Determine the [X, Y] coordinate at the center of the cell enclosing the given text.  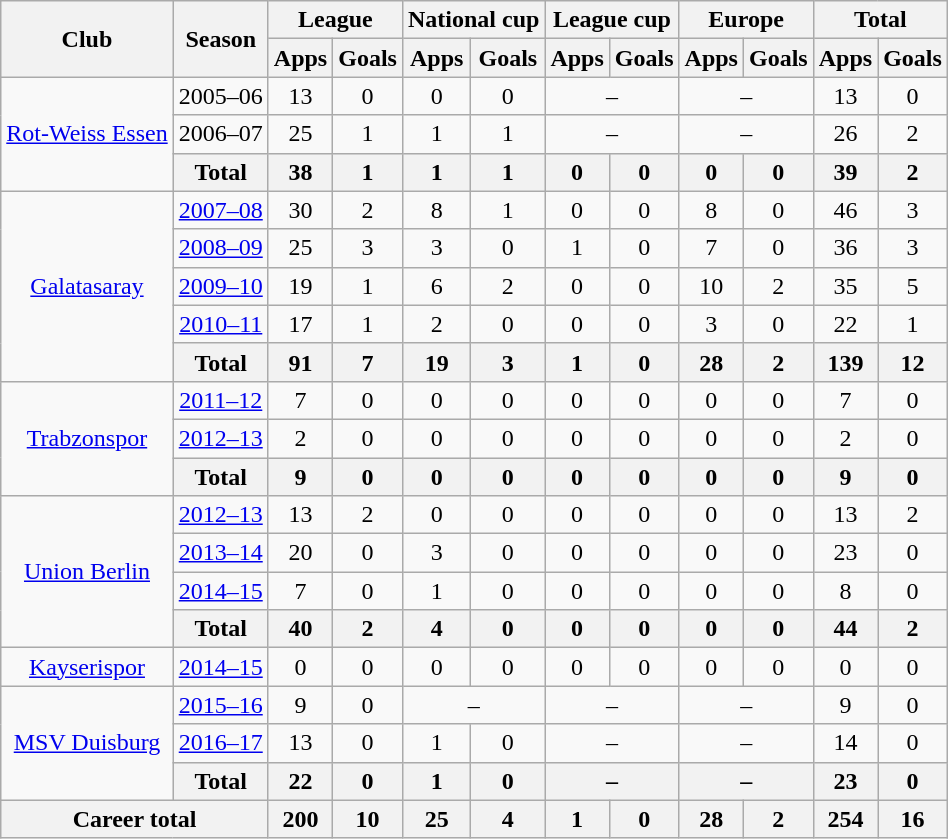
Career total [135, 819]
44 [845, 629]
Trabzonspor [87, 438]
46 [845, 210]
26 [845, 134]
2009–10 [220, 286]
2005–06 [220, 96]
17 [300, 324]
36 [845, 248]
35 [845, 286]
League cup [612, 20]
2015–16 [220, 705]
20 [300, 553]
2006–07 [220, 134]
39 [845, 172]
2016–17 [220, 743]
14 [845, 743]
2008–09 [220, 248]
139 [845, 362]
Rot-Weiss Essen [87, 134]
Galatasaray [87, 286]
2007–08 [220, 210]
200 [300, 819]
2011–12 [220, 400]
Club [87, 39]
254 [845, 819]
30 [300, 210]
38 [300, 172]
2013–14 [220, 553]
Kayserispor [87, 667]
40 [300, 629]
Season [220, 39]
League [335, 20]
16 [913, 819]
National cup [473, 20]
5 [913, 286]
12 [913, 362]
Europe [746, 20]
MSV Duisburg [87, 743]
6 [436, 286]
91 [300, 362]
2010–11 [220, 324]
Union Berlin [87, 572]
